For the text-containing cell, return its midpoint in (x, y) coordinate format. 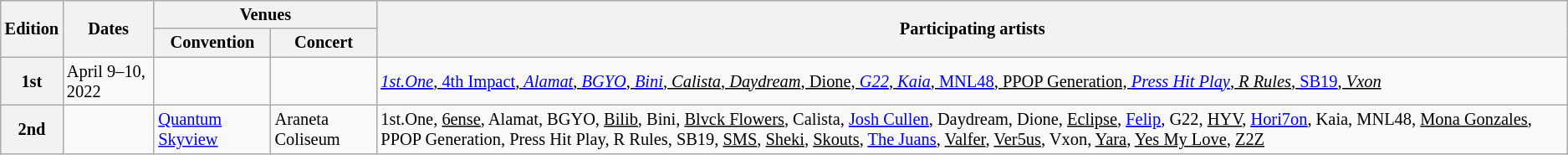
Quantum Skyview (212, 129)
April 9–10, 2022 (109, 81)
1st.One, 4th Impact, Alamat, BGYO, Bini, Calista, Daydream, Dione, G22, Kaia, MNL48, PPOP Generation, Press Hit Play, R Rules, SB19, Vxon (972, 81)
2nd (32, 129)
Concert (324, 43)
Araneta Coliseum (324, 129)
Participating artists (972, 28)
Venues (265, 14)
1st (32, 81)
Edition (32, 28)
Convention (212, 43)
Dates (109, 28)
